Capture the cell that displays the provided text and extract its (X, Y) central coordinate. 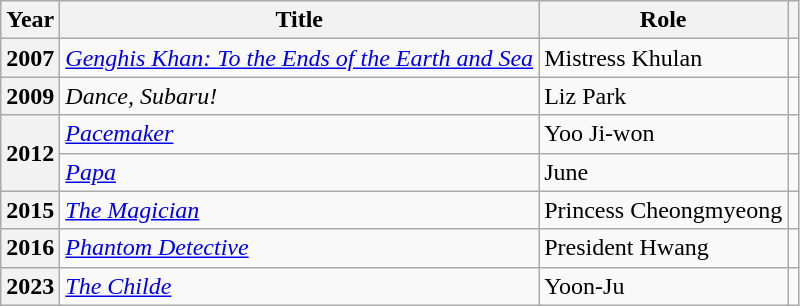
Yoon-Ju (664, 286)
The Magician (300, 210)
2015 (30, 210)
Princess Cheongmyeong (664, 210)
Phantom Detective (300, 248)
Liz Park (664, 96)
Mistress Khulan (664, 58)
Papa (300, 172)
Genghis Khan: To the Ends of the Earth and Sea (300, 58)
Pacemaker (300, 134)
Title (300, 20)
The Childe (300, 286)
2023 (30, 286)
2012 (30, 153)
2016 (30, 248)
June (664, 172)
Dance, Subaru! (300, 96)
2007 (30, 58)
2009 (30, 96)
President Hwang (664, 248)
Role (664, 20)
Yoo Ji-won (664, 134)
Year (30, 20)
